Determine the (X, Y) coordinate at the center of the cell enclosing the given text.  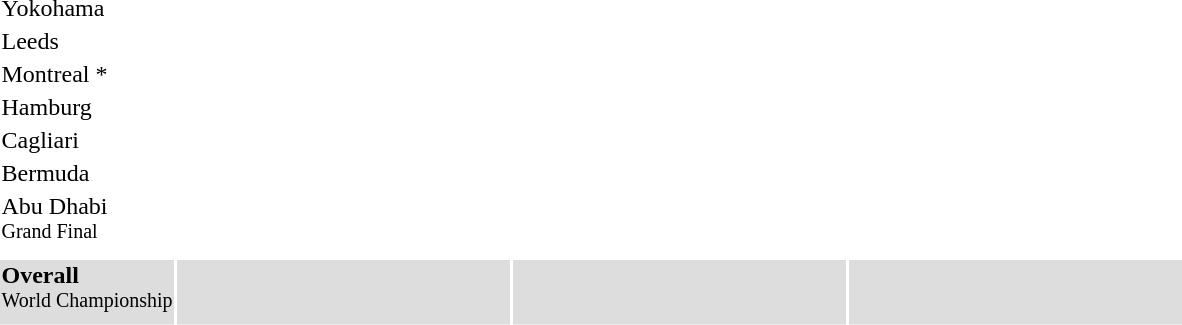
Hamburg (87, 107)
Leeds (87, 41)
Cagliari (87, 140)
Abu DhabiGrand Final (87, 222)
Bermuda (87, 173)
Montreal * (87, 74)
OverallWorld Championship (87, 292)
